Scan for the cell matching the given text and deliver its [x, y] coordinate at center. 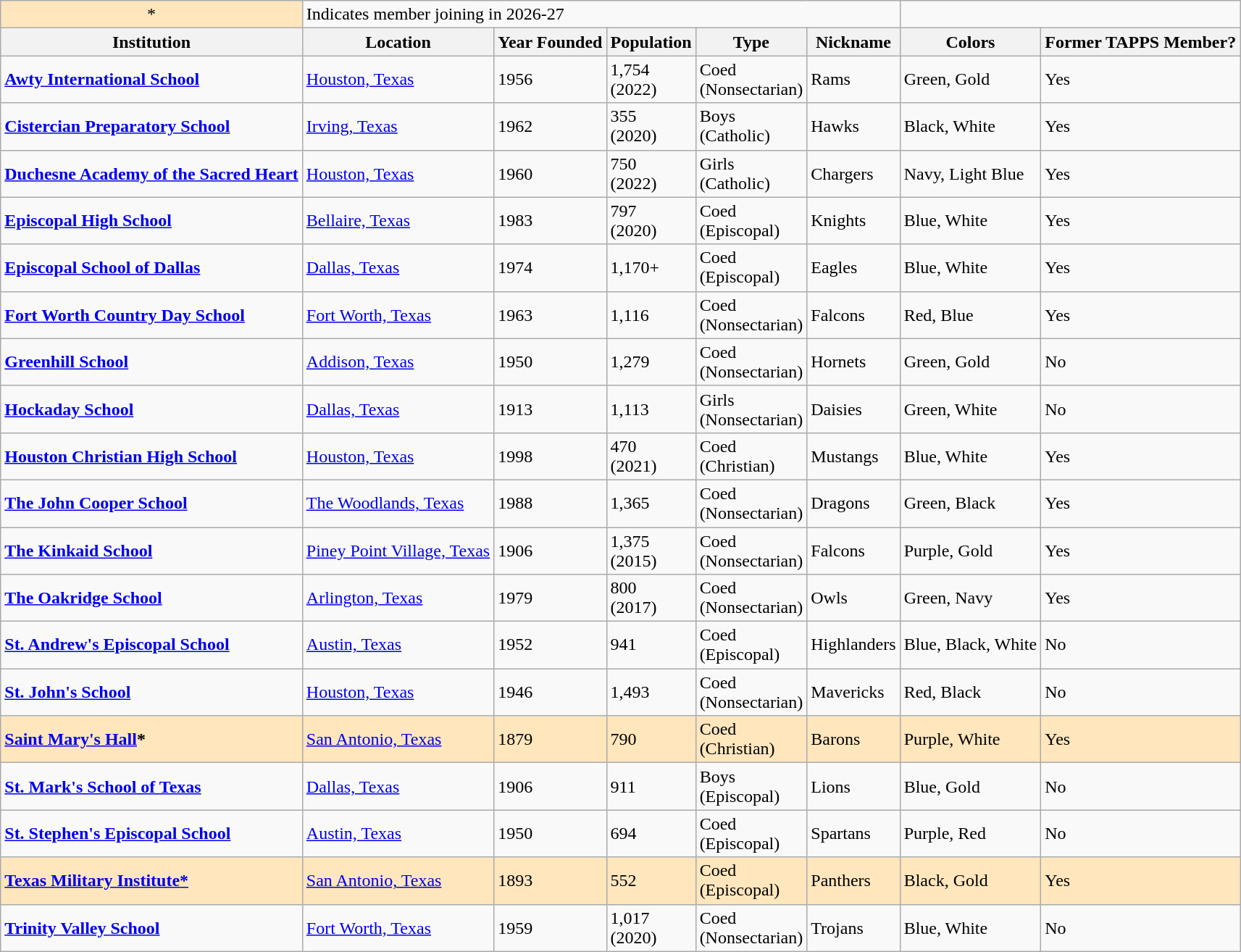
Blue, Gold [971, 787]
911 [651, 787]
470(2021) [651, 456]
* [152, 14]
St. Andrew's Episcopal School [152, 645]
The John Cooper School [152, 503]
1,113 [651, 409]
355(2020) [651, 126]
Chargers [853, 174]
Cistercian Preparatory School [152, 126]
552 [651, 881]
Knights [853, 220]
Nickname [853, 42]
1974 [551, 268]
Boys(Catholic) [751, 126]
Daisies [853, 409]
Lions [853, 787]
Rams [853, 80]
Green, Navy [971, 598]
Type [751, 42]
Hockaday School [152, 409]
Addison, Texas [398, 362]
St. John's School [152, 693]
Panthers [853, 881]
Highlanders [853, 645]
Hawks [853, 126]
Former TAPPS Member? [1140, 42]
790 [651, 739]
Black, Gold [971, 881]
800(2017) [651, 598]
Mavericks [853, 693]
Colors [971, 42]
Boys(Episcopal) [751, 787]
Black, White [971, 126]
Institution [152, 42]
1962 [551, 126]
Piney Point Village, Texas [398, 551]
Fort Worth Country Day School [152, 314]
St. Stephen's Episcopal School [152, 833]
Barons [853, 739]
Purple, Red [971, 833]
1,754(2022) [651, 80]
1956 [551, 80]
Blue, Black, White [971, 645]
1979 [551, 598]
1988 [551, 503]
1946 [551, 693]
Dragons [853, 503]
Bellaire, Texas [398, 220]
797(2020) [651, 220]
1,116 [651, 314]
Girls(Nonsectarian) [751, 409]
Episcopal High School [152, 220]
1963 [551, 314]
The Woodlands, Texas [398, 503]
1983 [551, 220]
Red, Black [971, 693]
1960 [551, 174]
Eagles [853, 268]
Girls(Catholic) [751, 174]
1,375(2015) [651, 551]
Irving, Texas [398, 126]
Houston Christian High School [152, 456]
The Oakridge School [152, 598]
Trinity Valley School [152, 927]
1,017(2020) [651, 927]
Green, White [971, 409]
Saint Mary's Hall* [152, 739]
Location [398, 42]
Duchesne Academy of the Sacred Heart [152, 174]
750(2022) [651, 174]
1,493 [651, 693]
Texas Military Institute* [152, 881]
Red, Blue [971, 314]
1913 [551, 409]
Spartans [853, 833]
1,170+ [651, 268]
1,365 [651, 503]
1998 [551, 456]
Episcopal School of Dallas [152, 268]
941 [651, 645]
1893 [551, 881]
Year Founded [551, 42]
694 [651, 833]
Mustangs [853, 456]
Navy, Light Blue [971, 174]
Population [651, 42]
1959 [551, 927]
Hornets [853, 362]
The Kinkaid School [152, 551]
1879 [551, 739]
Purple, White [971, 739]
Green, Black [971, 503]
St. Mark's School of Texas [152, 787]
1952 [551, 645]
Greenhill School [152, 362]
Purple, Gold [971, 551]
Owls [853, 598]
Trojans [853, 927]
Arlington, Texas [398, 598]
Awty International School [152, 80]
1,279 [651, 362]
Indicates member joining in 2026-27 [601, 14]
